For the text-containing cell, return its midpoint in (X, Y) coordinate format. 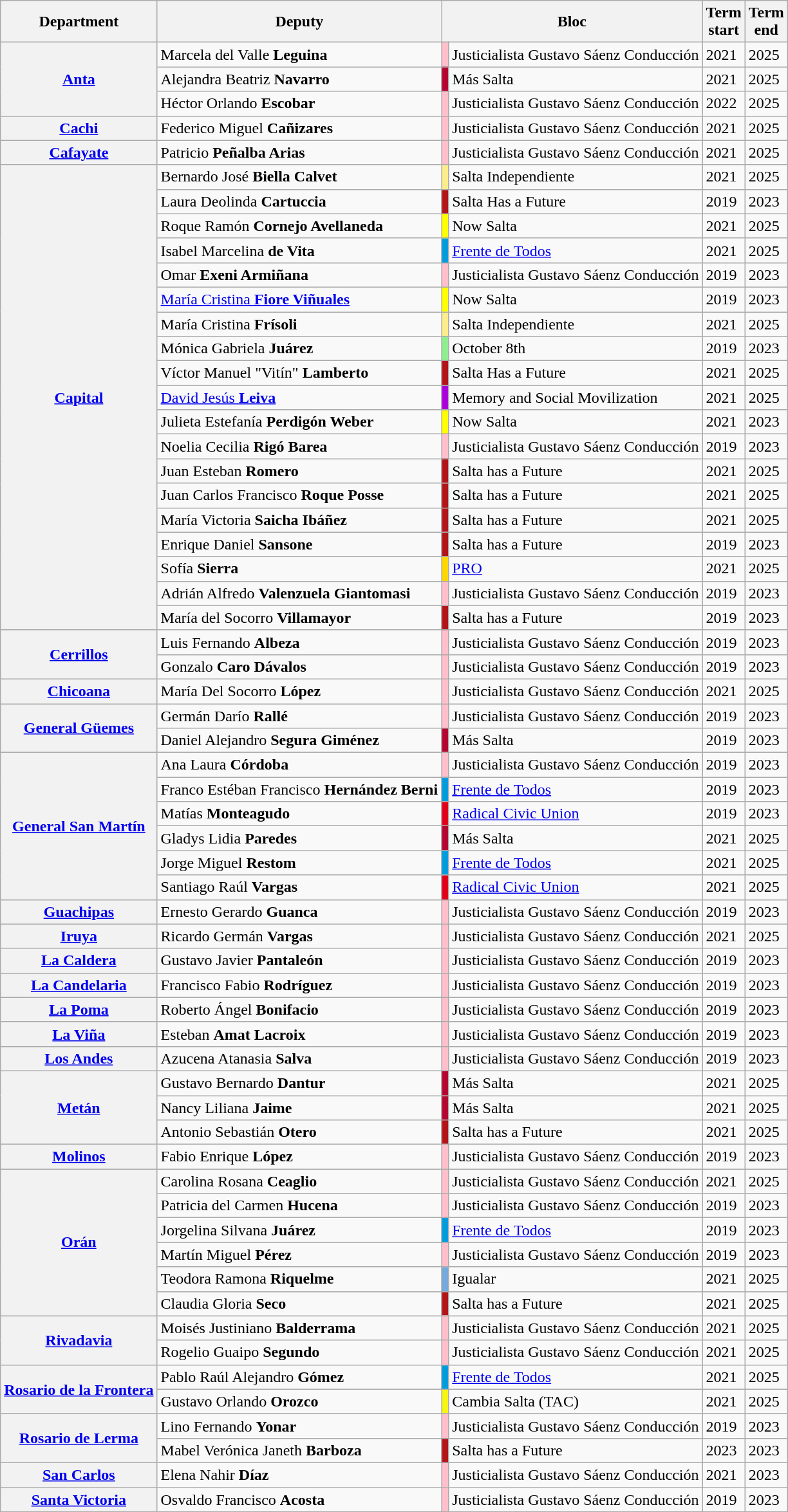
Lino Fernando Yonar (299, 1426)
Ana Laura Córdoba (299, 765)
Patricio Peñalba Arias (299, 152)
Enrique Daniel Sansone (299, 544)
Los Andes (79, 1058)
Héctor Orlando Escobar (299, 104)
Elena Nahir Díaz (299, 1475)
Anta (79, 79)
Sofía Sierra (299, 569)
Moisés Justiniano Balderrama (299, 1328)
Gladys Lidia Paredes (299, 838)
Santa Victoria (79, 1500)
Chicoana (79, 691)
Teodora Ramona Riquelme (299, 1279)
Matías Monteagudo (299, 814)
Guachipas (79, 912)
Gustavo Bernardo Dantur (299, 1083)
Patricia del Carmen Hucena (299, 1206)
Igualar (576, 1279)
Omar Exeni Armiñana (299, 275)
PRO (576, 569)
Memory and Social Movilization (576, 398)
Cerrillos (79, 654)
Rogelio Guaipo Segundo (299, 1352)
Víctor Manuel "Vitín" Lamberto (299, 373)
Martín Miguel Pérez (299, 1255)
San Carlos (79, 1475)
Germán Darío Rallé (299, 716)
Capital (79, 398)
Gustavo Javier Pantaleón (299, 961)
Gustavo Orlando Orozco (299, 1401)
Mabel Verónica Janeth Barboza (299, 1450)
La Viña (79, 1034)
Rosario de la Frontera (79, 1389)
Cafayate (79, 152)
Federico Miguel Cañizares (299, 128)
Mónica Gabriela Juárez (299, 349)
María Victoria Saicha Ibáñez (299, 520)
Jorge Miguel Restom (299, 863)
Jorgelina Silvana Juárez (299, 1230)
Marcela del Valle Leguina (299, 55)
La Caldera (79, 961)
Carolina Rosana Ceaglio (299, 1181)
Franco Estéban Francisco Hernández Berni (299, 789)
Deputy (299, 22)
Daniel Alejandro Segura Giménez (299, 741)
Isabel Marcelina de Vita (299, 250)
Fabio Enrique López (299, 1157)
Laura Deolinda Cartuccia (299, 201)
Bernardo José Biella Calvet (299, 177)
General Güemes (79, 728)
La Candelaria (79, 985)
Pablo Raúl Alejandro Gómez (299, 1377)
Adrián Alfredo Valenzuela Giantomasi (299, 593)
María Del Socorro López (299, 691)
Gonzalo Caro Dávalos (299, 667)
October 8th (576, 349)
Juan Carlos Francisco Roque Posse (299, 495)
Francisco Fabio Rodríguez (299, 985)
Molinos (79, 1157)
Cambia Salta (TAC) (576, 1401)
Cachi (79, 128)
Claudia Gloria Seco (299, 1304)
Alejandra Beatriz Navarro (299, 79)
Esteban Amat Lacroix (299, 1034)
Juan Esteban Romero (299, 471)
Antonio Sebastián Otero (299, 1132)
Iruya (79, 936)
Nancy Liliana Jaime (299, 1107)
David Jesús Leiva (299, 398)
2022 (724, 104)
Osvaldo Francisco Acosta (299, 1500)
Orán (79, 1242)
Termend (766, 22)
La Poma (79, 1010)
Azucena Atanasia Salva (299, 1058)
Bloc (572, 22)
Rosario de Lerma (79, 1438)
Rivadavia (79, 1340)
Termstart (724, 22)
Julieta Estefanía Perdigón Weber (299, 422)
Metán (79, 1107)
María Cristina Fiore Viñuales (299, 299)
General San Martín (79, 826)
María del Socorro Villamayor (299, 618)
Department (79, 22)
Santiago Raúl Vargas (299, 887)
Noelia Cecilia Rigó Barea (299, 447)
Ricardo Germán Vargas (299, 936)
Ernesto Gerardo Guanca (299, 912)
Roberto Ángel Bonifacio (299, 1010)
Roque Ramón Cornejo Avellaneda (299, 226)
Luis Fernando Albeza (299, 642)
María Cristina Frísoli (299, 324)
